Scan for the cell matching the given text and deliver its (X, Y) coordinate at center. 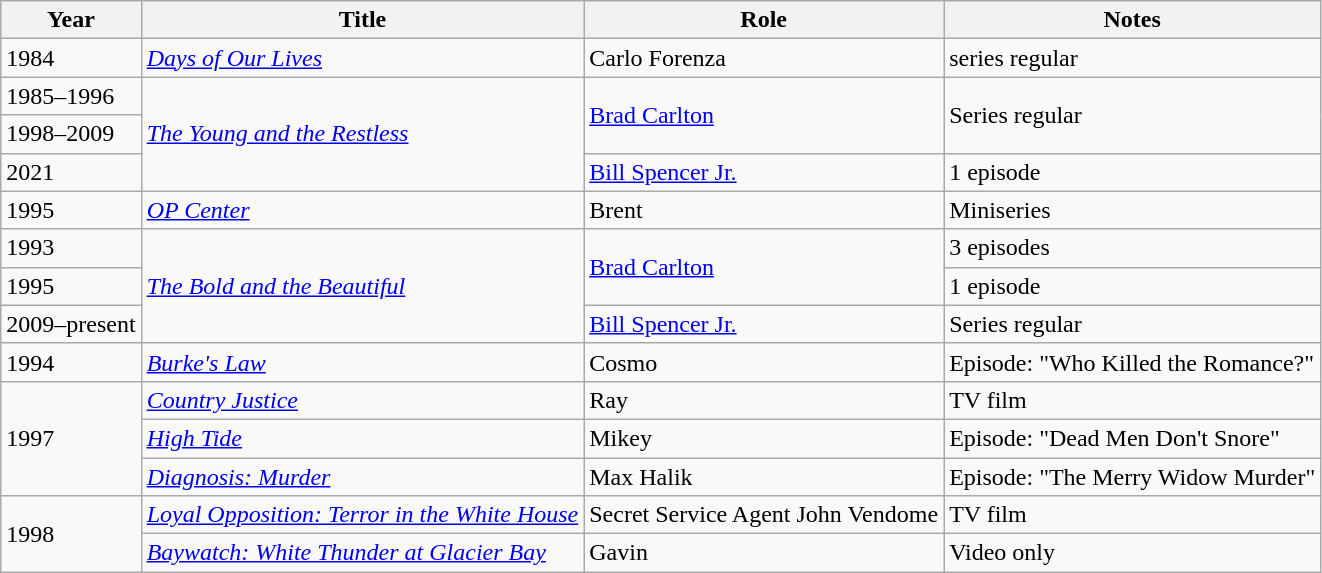
Year (71, 20)
1993 (71, 248)
Days of Our Lives (362, 58)
The Young and the Restless (362, 134)
OP Center (362, 210)
Video only (1132, 553)
1984 (71, 58)
Mikey (764, 438)
High Tide (362, 438)
Baywatch: White Thunder at Glacier Bay (362, 553)
Secret Service Agent John Vendome (764, 515)
1998–2009 (71, 134)
Carlo Forenza (764, 58)
The Bold and the Beautiful (362, 286)
Episode: "Who Killed the Romance?" (1132, 362)
2009–present (71, 324)
Notes (1132, 20)
1997 (71, 438)
series regular (1132, 58)
Cosmo (764, 362)
Episode: "Dead Men Don't Snore" (1132, 438)
Episode: "The Merry Widow Murder" (1132, 477)
Gavin (764, 553)
3 episodes (1132, 248)
Ray (764, 400)
Brent (764, 210)
Loyal Opposition: Terror in the White House (362, 515)
Max Halik (764, 477)
Country Justice (362, 400)
1994 (71, 362)
Miniseries (1132, 210)
Title (362, 20)
1998 (71, 534)
2021 (71, 172)
1985–1996 (71, 96)
Role (764, 20)
Diagnosis: Murder (362, 477)
Burke's Law (362, 362)
